Provide the (X, Y) coordinate of the cell's center where the given text is located.  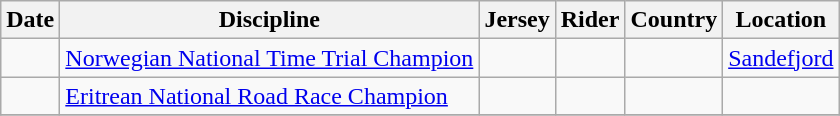
Eritrean National Road Race Champion (270, 96)
Location (781, 20)
Norwegian National Time Trial Champion (270, 58)
Jersey (517, 20)
Country (674, 20)
Date (30, 20)
Sandefjord (781, 58)
Rider (590, 20)
Discipline (270, 20)
